Locate the cell with the specified text and output its [x, y] center coordinate. 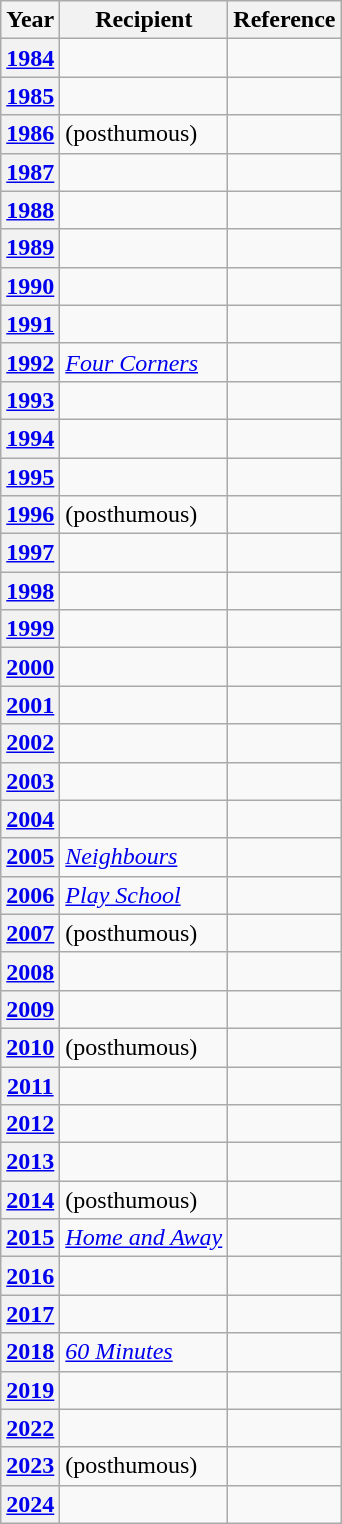
Year [30, 20]
1997 [30, 553]
2005 [30, 857]
1994 [30, 438]
1995 [30, 477]
1996 [30, 515]
Neighbours [144, 857]
2019 [30, 1390]
2011 [30, 1085]
1984 [30, 58]
60 Minutes [144, 1352]
1988 [30, 210]
2024 [30, 1504]
1991 [30, 324]
1990 [30, 286]
1986 [30, 134]
2013 [30, 1162]
1985 [30, 96]
2012 [30, 1124]
Home and Away [144, 1238]
2023 [30, 1466]
2016 [30, 1276]
2007 [30, 933]
2004 [30, 819]
2010 [30, 1047]
Reference [284, 20]
1998 [30, 591]
2022 [30, 1428]
1993 [30, 400]
2008 [30, 971]
2003 [30, 781]
2014 [30, 1200]
2018 [30, 1352]
Recipient [144, 20]
2015 [30, 1238]
Play School [144, 895]
2006 [30, 895]
1989 [30, 248]
2001 [30, 705]
2002 [30, 743]
Four Corners [144, 362]
1999 [30, 629]
1992 [30, 362]
2009 [30, 1009]
1987 [30, 172]
2017 [30, 1314]
2000 [30, 667]
